Provide the (x, y) coordinate of the cell's center where the given text is located.  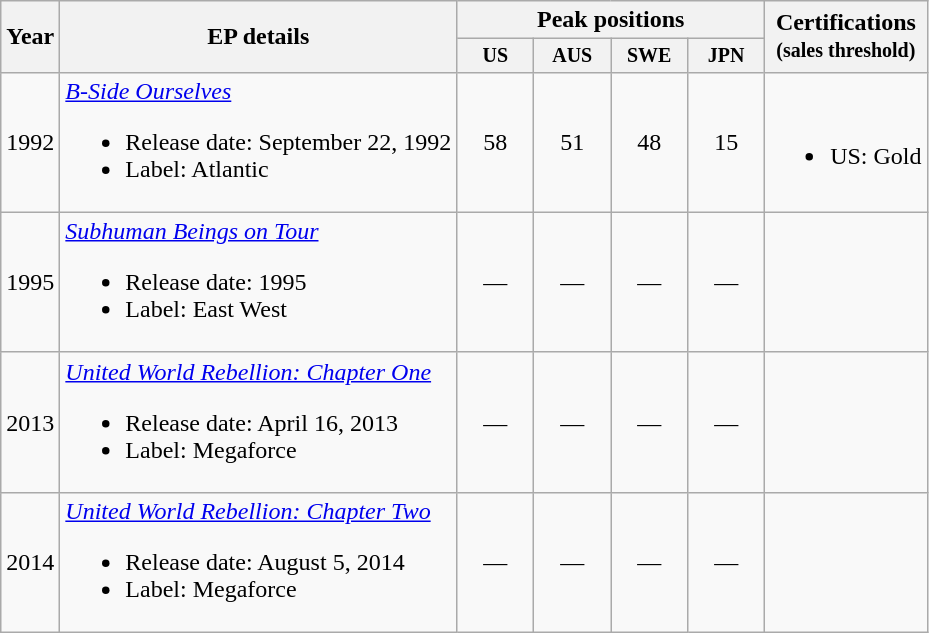
AUS (572, 56)
1992 (30, 142)
United World Rebellion: Chapter TwoRelease date: August 5, 2014Label: Megaforce (258, 562)
United World Rebellion: Chapter OneRelease date: April 16, 2013Label: Megaforce (258, 422)
48 (650, 142)
2014 (30, 562)
B-Side OurselvesRelease date: September 22, 1992Label: Atlantic (258, 142)
JPN (726, 56)
Subhuman Beings on TourRelease date: 1995Label: East West (258, 282)
Year (30, 37)
EP details (258, 37)
SWE (650, 56)
Certifications(sales threshold) (846, 37)
US: Gold (846, 142)
58 (496, 142)
2013 (30, 422)
1995 (30, 282)
51 (572, 142)
Peak positions (611, 20)
15 (726, 142)
US (496, 56)
